Locate the cell with the specified text and output its (x, y) center coordinate. 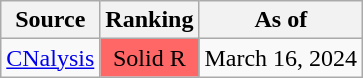
CNalysis (50, 58)
March 16, 2024 (281, 58)
Source (50, 20)
As of (281, 20)
Solid R (150, 58)
Ranking (150, 20)
